For the text-containing cell, return its midpoint in (X, Y) coordinate format. 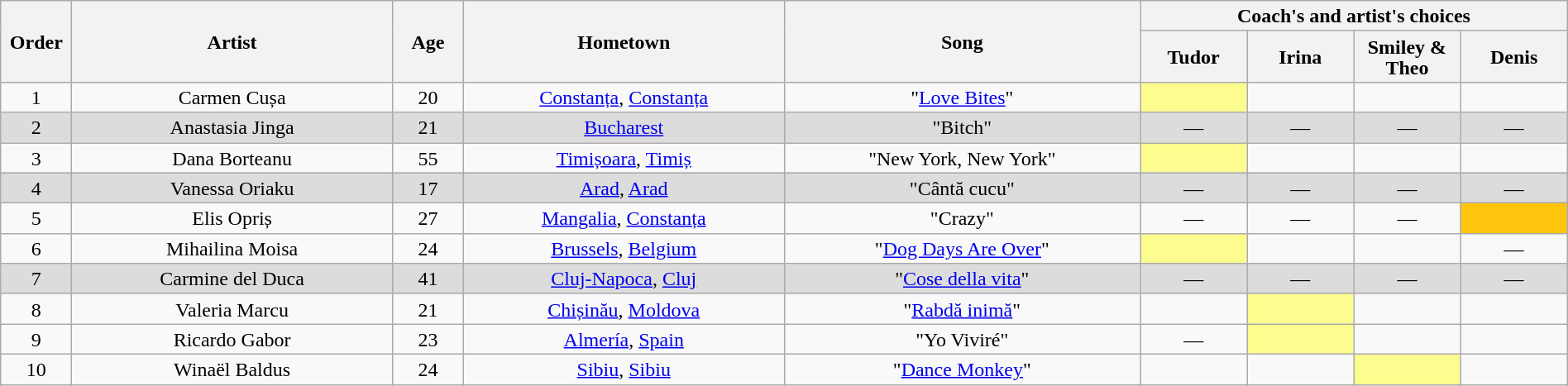
Denis (1513, 56)
Cluj-Napoca, Cluj (624, 279)
Hometown (624, 41)
Almería, Spain (624, 339)
Carmine del Duca (232, 279)
17 (428, 188)
Irina (1300, 56)
Ricardo Gabor (232, 339)
Tudor (1194, 56)
Age (428, 41)
Sibiu, Sibiu (624, 369)
7 (36, 279)
Coach's and artist's choices (1355, 17)
Dana Borteanu (232, 157)
Vanessa Oriaku (232, 188)
"New York, New York" (963, 157)
9 (36, 339)
Chișinău, Moldova (624, 309)
"Love Bites" (963, 98)
Timișoara, Timiș (624, 157)
5 (36, 218)
"Cose della vita" (963, 279)
"Bitch" (963, 127)
Mihailina Moisa (232, 248)
Winaël Baldus (232, 369)
Artist (232, 41)
Elis Opriș (232, 218)
20 (428, 98)
2 (36, 127)
Carmen Cușa (232, 98)
23 (428, 339)
Constanța, Constanța (624, 98)
41 (428, 279)
1 (36, 98)
Song (963, 41)
"Cântă cucu" (963, 188)
Arad, Arad (624, 188)
55 (428, 157)
"Yo Viviré" (963, 339)
10 (36, 369)
3 (36, 157)
Brussels, Belgium (624, 248)
"Dance Monkey" (963, 369)
"Dog Days Are Over" (963, 248)
27 (428, 218)
8 (36, 309)
Smiley & Theo (1408, 56)
Mangalia, Constanța (624, 218)
Bucharest (624, 127)
6 (36, 248)
4 (36, 188)
Valeria Marcu (232, 309)
"Crazy" (963, 218)
"Rabdă inimă" (963, 309)
Order (36, 41)
Anastasia Jinga (232, 127)
